From the cell containing the given text, extract its center point as [x, y] coordinate. 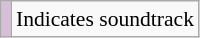
Indicates soundtrack [105, 19]
